Capture the cell that displays the provided text and extract its (X, Y) central coordinate. 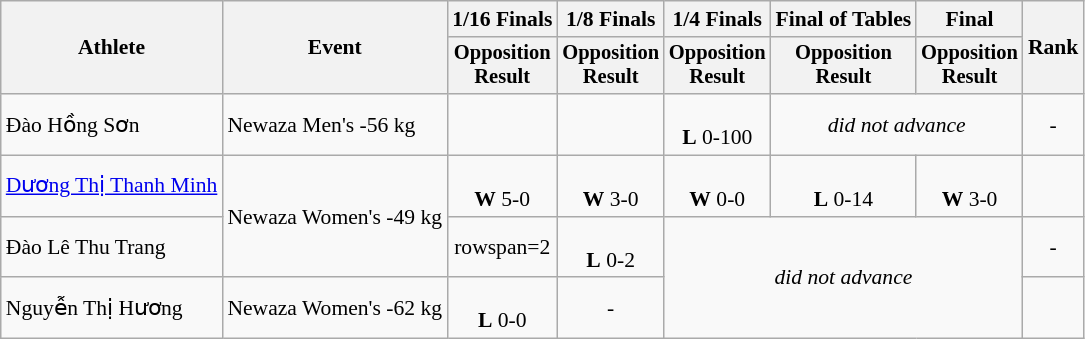
1/16 Finals (502, 19)
Dương Thị Thanh Minh (112, 186)
1/8 Finals (610, 19)
Final (970, 19)
Rank (1054, 48)
L 0-2 (610, 248)
rowspan=2 (502, 248)
Newaza Women's -62 kg (334, 308)
Đào Hồng Sơn (112, 124)
W 0-0 (718, 186)
Event (334, 48)
W 5-0 (502, 186)
L 0-0 (502, 308)
1/4 Finals (718, 19)
Athlete (112, 48)
L 0-14 (844, 186)
Nguyễn Thị Hương (112, 308)
Newaza Women's -49 kg (334, 217)
L 0-100 (718, 124)
Final of Tables (844, 19)
Đào Lê Thu Trang (112, 248)
Newaza Men's -56 kg (334, 124)
